Determine the [x, y] coordinate at the center of the cell enclosing the given text.  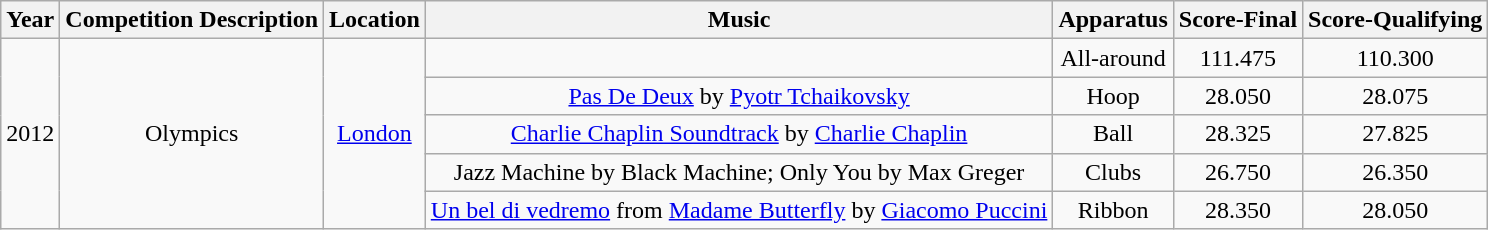
Competition Description [192, 20]
All-around [1113, 58]
Year [30, 20]
Hoop [1113, 96]
Jazz Machine by Black Machine; Only You by Max Greger [739, 172]
Un bel di vedremo from Madame Butterfly by Giacomo Puccini [739, 210]
28.325 [1238, 134]
Music [739, 20]
26.350 [1396, 172]
Score-Qualifying [1396, 20]
2012 [30, 134]
Score-Final [1238, 20]
London [375, 134]
Charlie Chaplin Soundtrack by Charlie Chaplin [739, 134]
Clubs [1113, 172]
111.475 [1238, 58]
Ribbon [1113, 210]
27.825 [1396, 134]
Ball [1113, 134]
Pas De Deux by Pyotr Tchaikovsky [739, 96]
26.750 [1238, 172]
Apparatus [1113, 20]
28.350 [1238, 210]
28.075 [1396, 96]
Olympics [192, 134]
110.300 [1396, 58]
Location [375, 20]
